Determine the [x, y] coordinate at the center of the cell enclosing the given text.  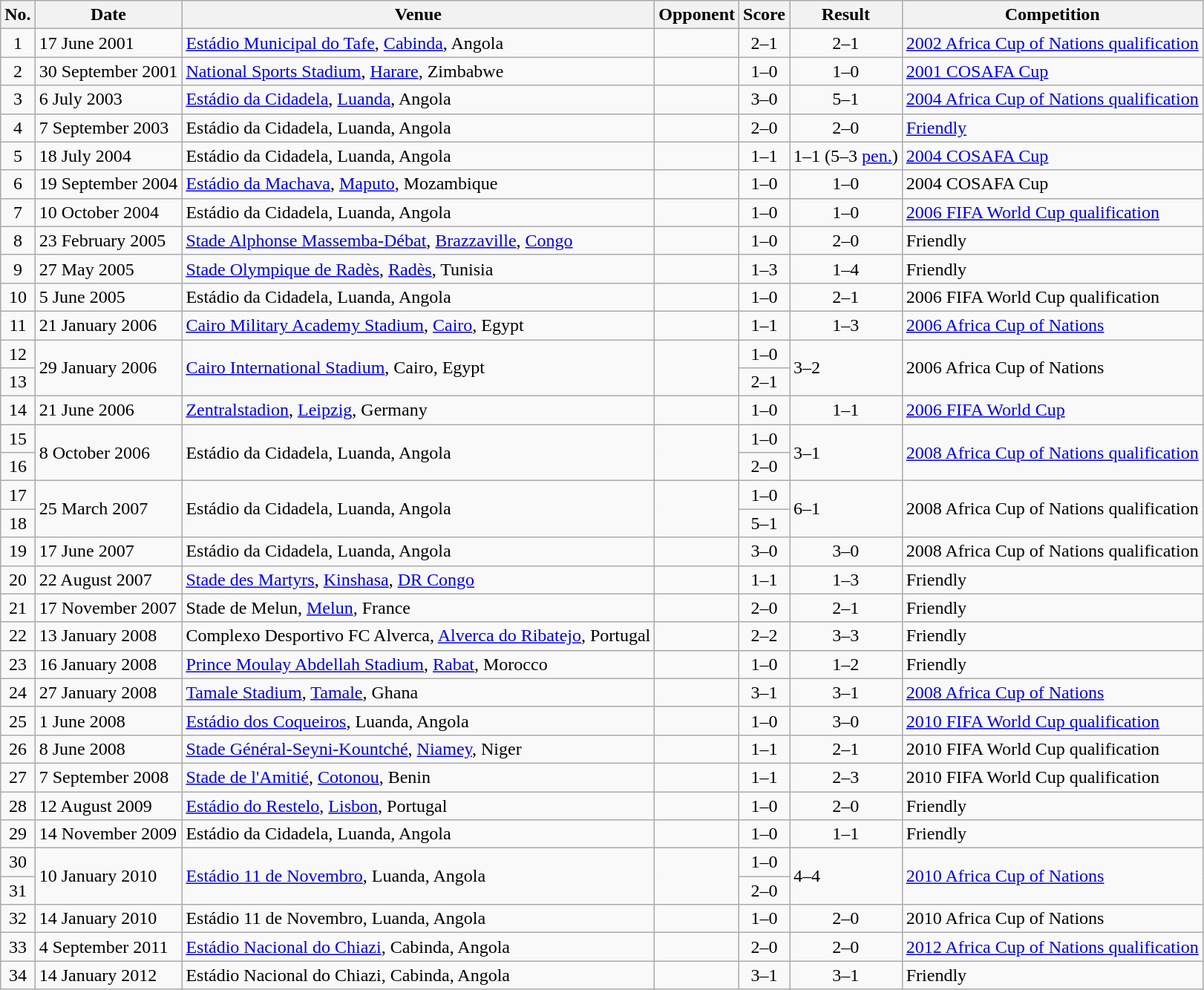
1–4 [846, 269]
30 September 2001 [108, 71]
1–2 [846, 664]
19 September 2004 [108, 184]
22 [18, 636]
25 March 2007 [108, 509]
2 [18, 71]
Stade de l'Amitié, Cotonou, Benin [419, 777]
Stade des Martyrs, Kinshasa, DR Congo [419, 580]
Stade Alphonse Massemba-Débat, Brazzaville, Congo [419, 240]
Opponent [697, 15]
27 May 2005 [108, 269]
8 [18, 240]
21 June 2006 [108, 410]
17 [18, 495]
19 [18, 551]
34 [18, 975]
Stade Olympique de Radès, Radès, Tunisia [419, 269]
13 [18, 382]
6 July 2003 [108, 99]
12 [18, 354]
Cairo International Stadium, Cairo, Egypt [419, 368]
20 [18, 580]
Stade Général-Seyni-Kountché, Niamey, Niger [419, 749]
16 [18, 467]
6–1 [846, 509]
4–4 [846, 876]
14 [18, 410]
2001 COSAFA Cup [1053, 71]
33 [18, 947]
Estádio Municipal do Tafe, Cabinda, Angola [419, 43]
30 [18, 862]
5 June 2005 [108, 297]
7 [18, 212]
22 August 2007 [108, 580]
23 February 2005 [108, 240]
Result [846, 15]
2006 FIFA World Cup [1053, 410]
10 January 2010 [108, 876]
Tamale Stadium, Tamale, Ghana [419, 692]
11 [18, 325]
14 January 2012 [108, 975]
24 [18, 692]
4 [18, 128]
8 June 2008 [108, 749]
21 [18, 608]
1 June 2008 [108, 721]
Cairo Military Academy Stadium, Cairo, Egypt [419, 325]
Estádio do Restelo, Lisbon, Portugal [419, 805]
Stade de Melun, Melun, France [419, 608]
18 [18, 523]
10 October 2004 [108, 212]
3–3 [846, 636]
1 [18, 43]
2012 Africa Cup of Nations qualification [1053, 947]
29 January 2006 [108, 368]
14 January 2010 [108, 919]
2004 Africa Cup of Nations qualification [1053, 99]
Estádio dos Coqueiros, Luanda, Angola [419, 721]
27 [18, 777]
5 [18, 156]
Complexo Desportivo FC Alverca, Alverca do Ribatejo, Portugal [419, 636]
28 [18, 805]
17 November 2007 [108, 608]
2–2 [765, 636]
6 [18, 184]
17 June 2007 [108, 551]
Prince Moulay Abdellah Stadium, Rabat, Morocco [419, 664]
3–2 [846, 368]
23 [18, 664]
32 [18, 919]
7 September 2008 [108, 777]
Venue [419, 15]
2–3 [846, 777]
Competition [1053, 15]
25 [18, 721]
13 January 2008 [108, 636]
17 June 2001 [108, 43]
4 September 2011 [108, 947]
7 September 2003 [108, 128]
2008 Africa Cup of Nations [1053, 692]
Estádio da Machava, Maputo, Mozambique [419, 184]
3 [18, 99]
Zentralstadion, Leipzig, Germany [419, 410]
9 [18, 269]
14 November 2009 [108, 834]
Score [765, 15]
27 January 2008 [108, 692]
Date [108, 15]
18 July 2004 [108, 156]
8 October 2006 [108, 453]
10 [18, 297]
No. [18, 15]
26 [18, 749]
2002 Africa Cup of Nations qualification [1053, 43]
21 January 2006 [108, 325]
15 [18, 439]
12 August 2009 [108, 805]
National Sports Stadium, Harare, Zimbabwe [419, 71]
29 [18, 834]
16 January 2008 [108, 664]
1–1 (5–3 pen.) [846, 156]
31 [18, 891]
